Locate the cell with the specified text and output its (X, Y) center coordinate. 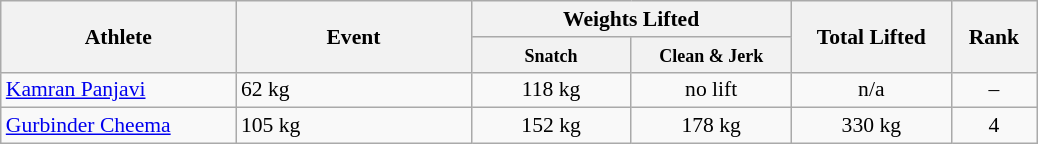
62 kg (354, 90)
Rank (994, 36)
Athlete (118, 36)
n/a (871, 90)
4 (994, 126)
178 kg (711, 126)
Total Lifted (871, 36)
– (994, 90)
Event (354, 36)
Snatch (551, 55)
118 kg (551, 90)
no lift (711, 90)
Gurbinder Cheema (118, 126)
105 kg (354, 126)
330 kg (871, 126)
152 kg (551, 126)
Weights Lifted (631, 19)
Kamran Panjavi (118, 90)
Clean & Jerk (711, 55)
